Output the [X, Y] coordinate of the center of the cell containing the given text.  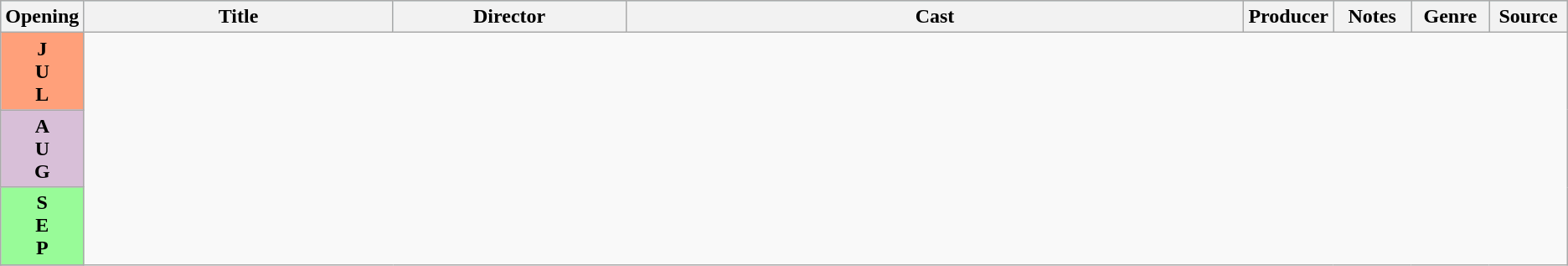
Source [1528, 17]
Director [509, 17]
Genre [1451, 17]
Cast [935, 17]
Notes [1372, 17]
JUL [42, 71]
AUG [42, 149]
Opening [42, 17]
Title [238, 17]
SEP [42, 226]
Producer [1288, 17]
